Detect which cell encompasses the target text, then output its (x, y) center coordinate. 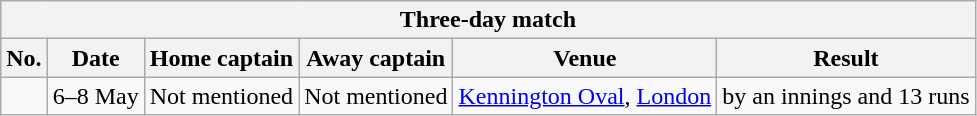
Result (846, 58)
Away captain (376, 58)
No. (24, 58)
Date (96, 58)
Kennington Oval, London (585, 96)
Home captain (221, 58)
6–8 May (96, 96)
Venue (585, 58)
Three-day match (488, 20)
by an innings and 13 runs (846, 96)
